Determine the (x, y) coordinate at the center of the cell enclosing the given text.  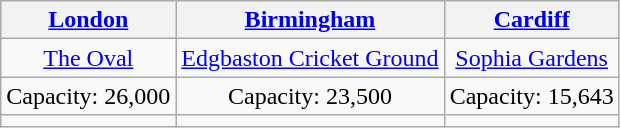
Capacity: 23,500 (310, 96)
Sophia Gardens (532, 58)
Birmingham (310, 20)
London (88, 20)
Edgbaston Cricket Ground (310, 58)
Capacity: 15,643 (532, 96)
The Oval (88, 58)
Capacity: 26,000 (88, 96)
Cardiff (532, 20)
